Capture the cell that displays the provided text and extract its [X, Y] central coordinate. 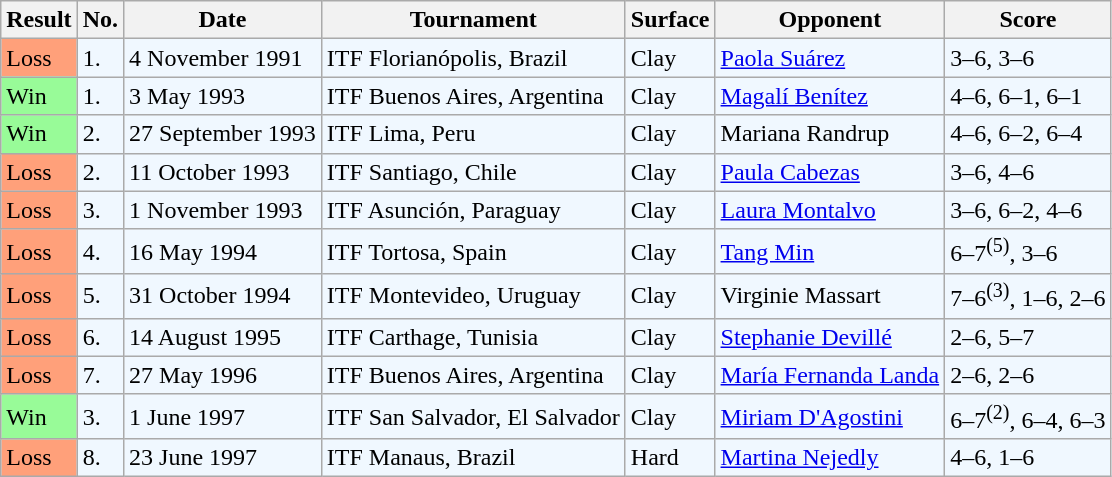
11 October 1993 [223, 172]
6. [100, 337]
2–6, 5–7 [1028, 337]
1 November 1993 [223, 210]
Paula Cabezas [830, 172]
7. [100, 375]
3 May 1993 [223, 96]
Surface [670, 20]
3–6, 3–6 [1028, 58]
Opponent [830, 20]
ITF Manaus, Brazil [473, 458]
Result [39, 20]
ITF Tortosa, Spain [473, 252]
27 May 1996 [223, 375]
ITF Montevideo, Uruguay [473, 296]
4. [100, 252]
Laura Montalvo [830, 210]
4 November 1991 [223, 58]
4–6, 1–6 [1028, 458]
ITF Florianópolis, Brazil [473, 58]
ITF San Salvador, El Salvador [473, 416]
6–7(2), 6–4, 6–3 [1028, 416]
1 June 1997 [223, 416]
ITF Asunción, Paraguay [473, 210]
4–6, 6–2, 6–4 [1028, 134]
Miriam D'Agostini [830, 416]
Paola Suárez [830, 58]
Martina Nejedly [830, 458]
ITF Lima, Peru [473, 134]
Virginie Massart [830, 296]
Date [223, 20]
14 August 1995 [223, 337]
16 May 1994 [223, 252]
María Fernanda Landa [830, 375]
Magalí Benítez [830, 96]
2–6, 2–6 [1028, 375]
27 September 1993 [223, 134]
ITF Santiago, Chile [473, 172]
Stephanie Devillé [830, 337]
Tournament [473, 20]
3–6, 4–6 [1028, 172]
No. [100, 20]
Mariana Randrup [830, 134]
Score [1028, 20]
31 October 1994 [223, 296]
6–7(5), 3–6 [1028, 252]
23 June 1997 [223, 458]
Hard [670, 458]
7–6(3), 1–6, 2–6 [1028, 296]
Tang Min [830, 252]
3–6, 6–2, 4–6 [1028, 210]
5. [100, 296]
ITF Carthage, Tunisia [473, 337]
4–6, 6–1, 6–1 [1028, 96]
8. [100, 458]
